Extract the (x, y) coordinate from the center of the cell holding the provided text.  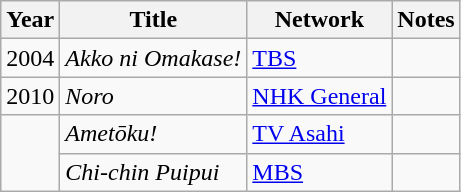
Akko ni Omakase! (154, 58)
NHK General (320, 96)
Year (30, 20)
Chi-chin Puipui (154, 172)
MBS (320, 172)
2004 (30, 58)
Title (154, 20)
TV Asahi (320, 134)
2010 (30, 96)
Ametōku! (154, 134)
Notes (426, 20)
TBS (320, 58)
Network (320, 20)
Noro (154, 96)
